Output the (X, Y) coordinate of the center of the cell containing the given text.  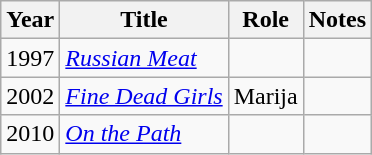
Role (266, 20)
2002 (30, 96)
Year (30, 20)
On the Path (144, 134)
Russian Meat (144, 58)
1997 (30, 58)
Marija (266, 96)
Title (144, 20)
2010 (30, 134)
Notes (337, 20)
Fine Dead Girls (144, 96)
